Capture the cell that displays the provided text and extract its (X, Y) central coordinate. 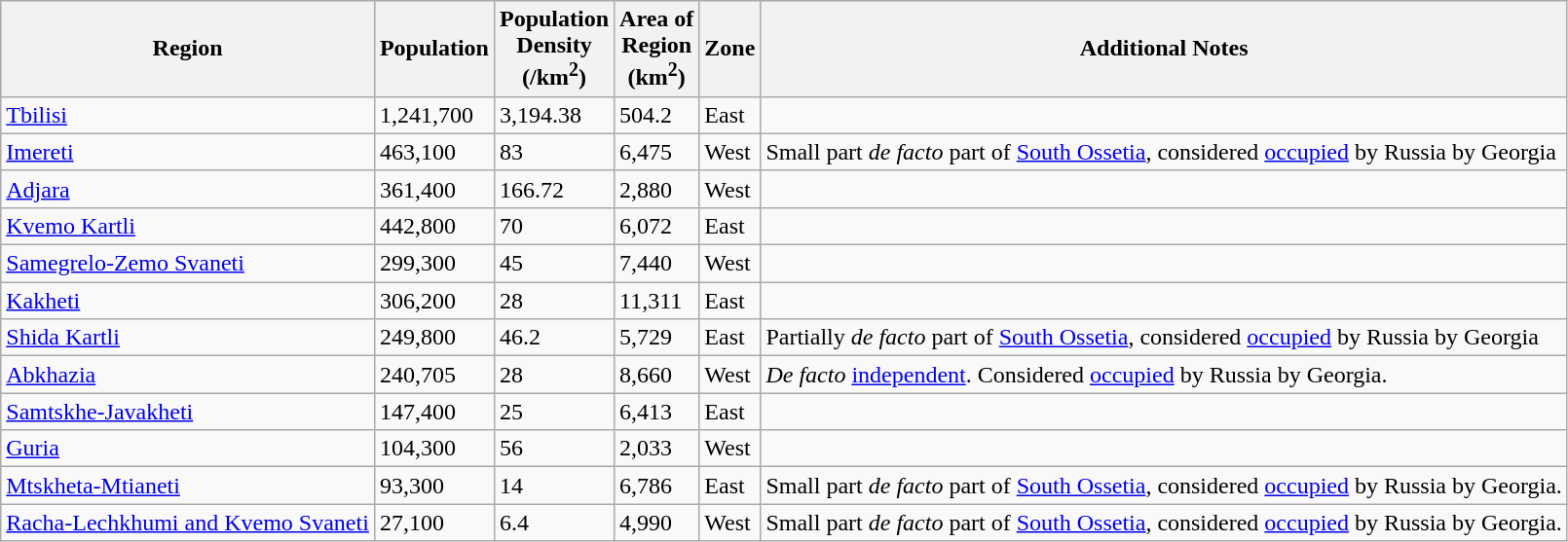
PopulationDensity(/km2) (553, 49)
6,475 (656, 152)
25 (553, 412)
7,440 (656, 264)
93,300 (434, 486)
240,705 (434, 375)
83 (553, 152)
6.4 (553, 523)
6,786 (656, 486)
De facto independent. Considered occupied by Russia by Georgia. (1164, 375)
Samtskhe-Javakheti (188, 412)
Zone (730, 49)
Kakheti (188, 301)
361,400 (434, 189)
5,729 (656, 338)
Small part de facto part of South Ossetia, considered occupied by Russia by Georgia (1164, 152)
2,033 (656, 449)
Shida Kartli (188, 338)
Guria (188, 449)
Samegrelo-Zemo Svaneti (188, 264)
14 (553, 486)
Mtskheta-Mtianeti (188, 486)
6,413 (656, 412)
Area ofRegion(km2) (656, 49)
147,400 (434, 412)
8,660 (656, 375)
70 (553, 226)
6,072 (656, 226)
Abkhazia (188, 375)
2,880 (656, 189)
Adjara (188, 189)
Kvemo Kartli (188, 226)
Population (434, 49)
45 (553, 264)
Additional Notes (1164, 49)
Partially de facto part of South Ossetia, considered occupied by Russia by Georgia (1164, 338)
1,241,700 (434, 115)
4,990 (656, 523)
306,200 (434, 301)
Imereti (188, 152)
249,800 (434, 338)
27,100 (434, 523)
56 (553, 449)
299,300 (434, 264)
463,100 (434, 152)
Tbilisi (188, 115)
442,800 (434, 226)
Region (188, 49)
166.72 (553, 189)
504.2 (656, 115)
Racha-Lechkhumi and Kvemo Svaneti (188, 523)
3,194.38 (553, 115)
11,311 (656, 301)
46.2 (553, 338)
104,300 (434, 449)
